Extract the [X, Y] coordinate from the center of the cell holding the provided text.  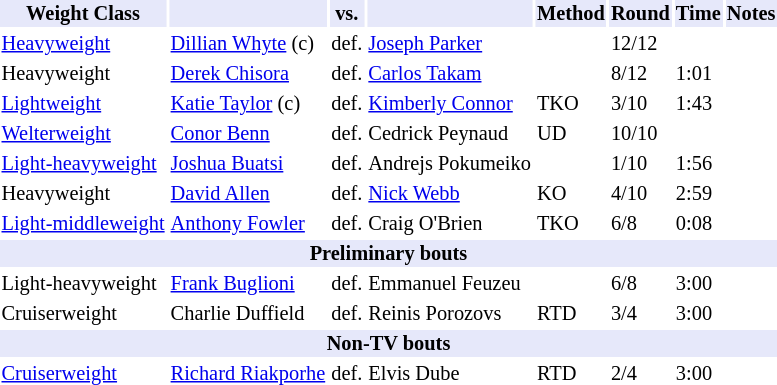
Carlos Takam [450, 74]
2:59 [698, 194]
Round [640, 14]
1/10 [640, 164]
Notes [751, 14]
Weight Class [83, 14]
Time [698, 14]
vs. [347, 14]
Light-middleweight [83, 224]
Craig O'Brien [450, 224]
0:08 [698, 224]
4/10 [640, 194]
Emmanuel Feuzeu [450, 284]
RTD [570, 314]
Joseph Parker [450, 44]
Charlie Duffield [248, 314]
Conor Benn [248, 134]
1:43 [698, 104]
Reinis Porozovs [450, 314]
Method [570, 14]
Nick Webb [450, 194]
8/12 [640, 74]
Katie Taylor (c) [248, 104]
Welterweight [83, 134]
Cedrick Peynaud [450, 134]
Preliminary bouts [388, 254]
Lightweight [83, 104]
10/10 [640, 134]
Kimberly Connor [450, 104]
12/12 [640, 44]
3/4 [640, 314]
Anthony Fowler [248, 224]
Non-TV bouts [388, 344]
1:56 [698, 164]
3/10 [640, 104]
David Allen [248, 194]
Cruiserweight [83, 314]
Dillian Whyte (c) [248, 44]
Derek Chisora [248, 74]
Joshua Buatsi [248, 164]
KO [570, 194]
Andrejs Pokumeiko [450, 164]
1:01 [698, 74]
Frank Buglioni [248, 284]
UD [570, 134]
